Provide the [X, Y] coordinate of the cell's center where the given text is located.  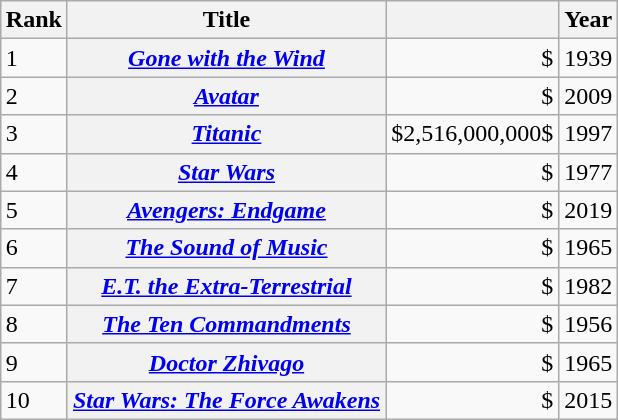
Titanic [226, 134]
1997 [588, 134]
7 [34, 286]
3 [34, 134]
$2,516,000,000$ [472, 134]
6 [34, 248]
5 [34, 210]
Doctor Zhivago [226, 362]
1977 [588, 172]
Title [226, 20]
Avengers: Endgame [226, 210]
Star Wars: The Force Awakens [226, 400]
E.T. the Extra-Terrestrial [226, 286]
Rank [34, 20]
The Ten Commandments [226, 324]
4 [34, 172]
1939 [588, 58]
8 [34, 324]
Gone with the Wind [226, 58]
Avatar [226, 96]
2 [34, 96]
2009 [588, 96]
1982 [588, 286]
10 [34, 400]
9 [34, 362]
1956 [588, 324]
2019 [588, 210]
2015 [588, 400]
The Sound of Music [226, 248]
Star Wars [226, 172]
1 [34, 58]
Year [588, 20]
